Determine the [x, y] coordinate at the center of the cell enclosing the given text.  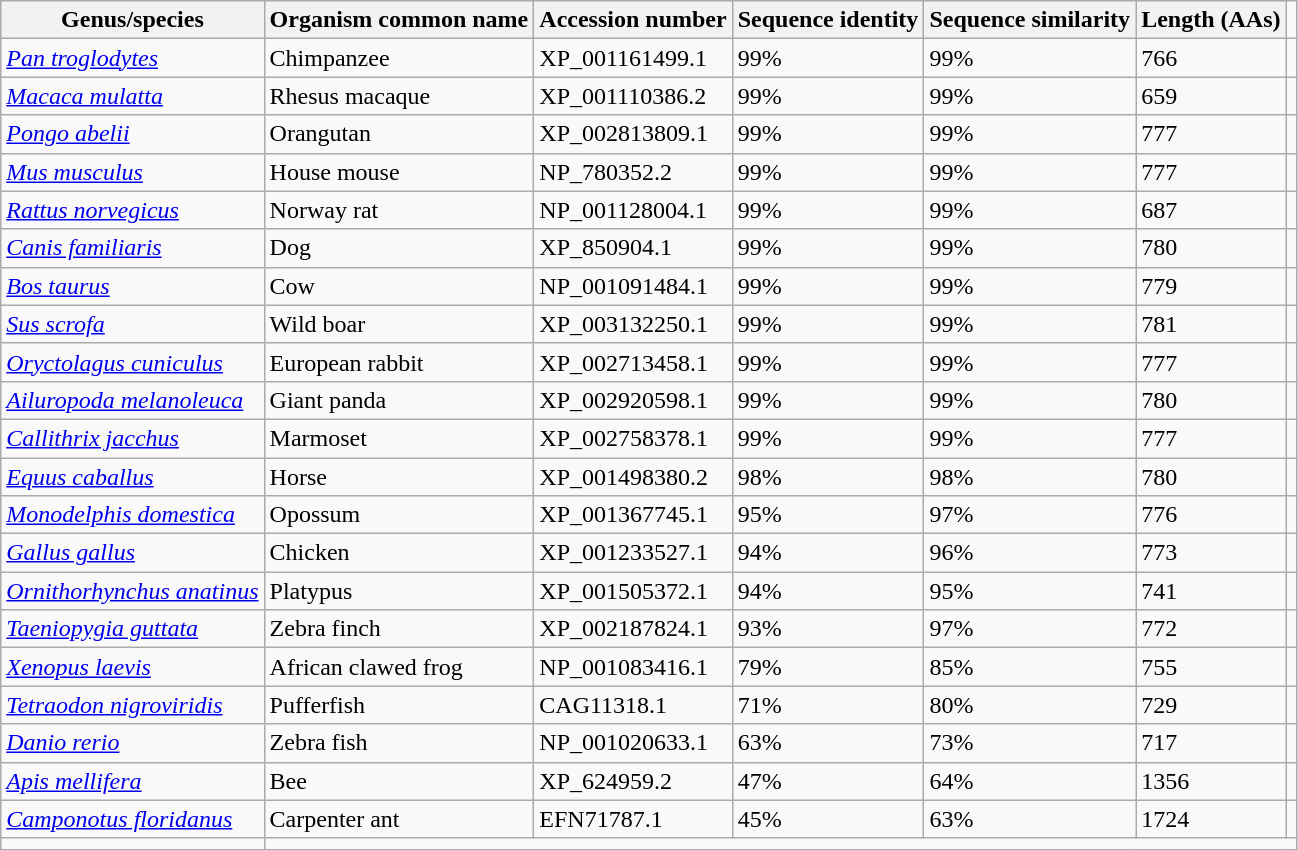
781 [1211, 324]
1356 [1211, 781]
Length (AAs) [1211, 20]
773 [1211, 553]
96% [1030, 553]
Macaca mulatta [132, 96]
XP_001110386.2 [633, 96]
Zebra finch [399, 629]
European rabbit [399, 362]
Giant panda [399, 400]
NP_780352.2 [633, 172]
House mouse [399, 172]
Opossum [399, 515]
71% [828, 705]
XP_624959.2 [633, 781]
Bee [399, 781]
766 [1211, 58]
Ornithorhynchus anatinus [132, 591]
XP_001233527.1 [633, 553]
Camponotus floridanus [132, 819]
93% [828, 629]
Callithrix jacchus [132, 438]
741 [1211, 591]
Dog [399, 248]
XP_001161499.1 [633, 58]
Wild boar [399, 324]
Genus/species [132, 20]
CAG11318.1 [633, 705]
XP_850904.1 [633, 248]
Rattus norvegicus [132, 210]
XP_003132250.1 [633, 324]
729 [1211, 705]
45% [828, 819]
779 [1211, 286]
Horse [399, 477]
Pongo abelii [132, 134]
Gallus gallus [132, 553]
Zebra fish [399, 743]
NP_001128004.1 [633, 210]
NP_001083416.1 [633, 667]
Pan troglodytes [132, 58]
Monodelphis domestica [132, 515]
NP_001020633.1 [633, 743]
Orangutan [399, 134]
85% [1030, 667]
Apis mellifera [132, 781]
XP_001367745.1 [633, 515]
776 [1211, 515]
659 [1211, 96]
Danio rerio [132, 743]
EFN71787.1 [633, 819]
XP_002758378.1 [633, 438]
Xenopus laevis [132, 667]
Mus musculus [132, 172]
1724 [1211, 819]
XP_001505372.1 [633, 591]
Chimpanzee [399, 58]
Pufferfish [399, 705]
Chicken [399, 553]
Rhesus macaque [399, 96]
687 [1211, 210]
Accession number [633, 20]
Canis familiaris [132, 248]
Equus caballus [132, 477]
NP_001091484.1 [633, 286]
Carpenter ant [399, 819]
Platypus [399, 591]
Sequence identity [828, 20]
64% [1030, 781]
Organism common name [399, 20]
XP_002187824.1 [633, 629]
73% [1030, 743]
African clawed frog [399, 667]
772 [1211, 629]
Sequence similarity [1030, 20]
Norway rat [399, 210]
XP_001498380.2 [633, 477]
Marmoset [399, 438]
Sus scrofa [132, 324]
Ailuropoda melanoleuca [132, 400]
Bos taurus [132, 286]
XP_002920598.1 [633, 400]
Tetraodon nigroviridis [132, 705]
XP_002813809.1 [633, 134]
717 [1211, 743]
Taeniopygia guttata [132, 629]
755 [1211, 667]
47% [828, 781]
Oryctolagus cuniculus [132, 362]
Cow [399, 286]
XP_002713458.1 [633, 362]
80% [1030, 705]
79% [828, 667]
